Detect which cell encompasses the target text, then output its [X, Y] center coordinate. 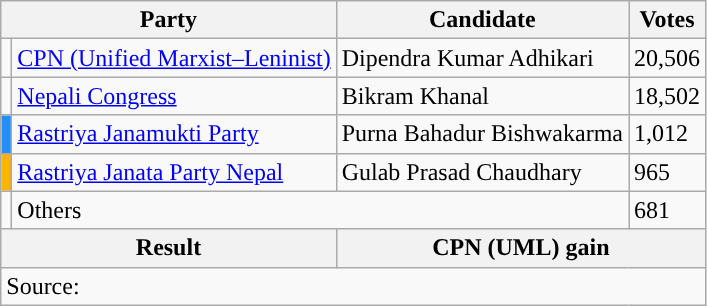
Votes [668, 20]
Gulab Prasad Chaudhary [482, 172]
18,502 [668, 96]
Result [168, 248]
965 [668, 172]
Candidate [482, 20]
681 [668, 210]
Party [168, 20]
Dipendra Kumar Adhikari [482, 58]
Rastriya Janata Party Nepal [174, 172]
Nepali Congress [174, 96]
Others [320, 210]
Source: [354, 286]
20,506 [668, 58]
1,012 [668, 134]
Purna Bahadur Bishwakarma [482, 134]
Bikram Khanal [482, 96]
Rastriya Janamukti Party [174, 134]
CPN (UML) gain [520, 248]
CPN (Unified Marxist–Leninist) [174, 58]
